Identify which cell holds the provided text, then report its (X, Y) central coordinate. 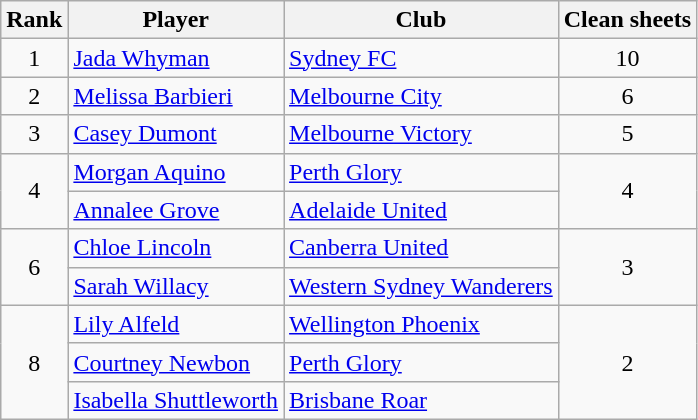
Wellington Phoenix (422, 324)
Melbourne Victory (422, 134)
Melissa Barbieri (176, 96)
10 (627, 58)
Lily Alfeld (176, 324)
Jada Whyman (176, 58)
Canberra United (422, 248)
Courtney Newbon (176, 362)
Chloe Lincoln (176, 248)
Casey Dumont (176, 134)
Brisbane Roar (422, 400)
Sydney FC (422, 58)
Rank (34, 20)
Adelaide United (422, 210)
Annalee Grove (176, 210)
5 (627, 134)
Isabella Shuttleworth (176, 400)
Melbourne City (422, 96)
Western Sydney Wanderers (422, 286)
1 (34, 58)
Sarah Willacy (176, 286)
Morgan Aquino (176, 172)
Clean sheets (627, 20)
Club (422, 20)
Player (176, 20)
8 (34, 362)
